Extract the [X, Y] coordinate from the center of the cell holding the provided text.  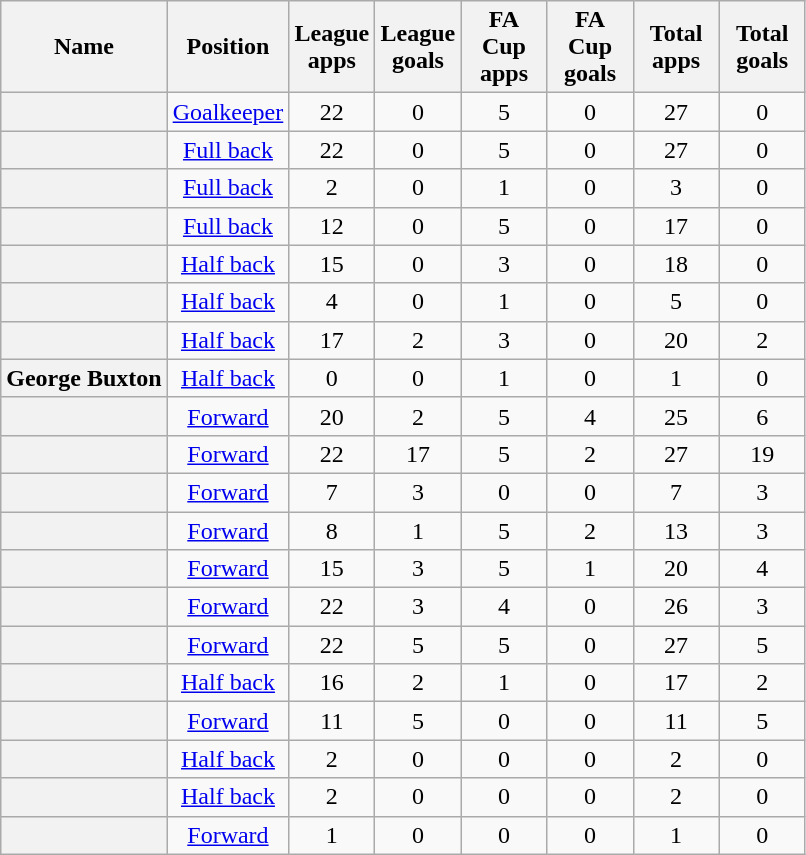
19 [762, 454]
George Buxton [84, 378]
6 [762, 416]
16 [332, 683]
Goalkeeper [228, 112]
13 [676, 531]
FA Cupgoals [590, 47]
8 [332, 531]
26 [676, 607]
Leaguegoals [418, 47]
12 [332, 226]
Leagueapps [332, 47]
Name [84, 47]
18 [676, 264]
Position [228, 47]
25 [676, 416]
Totalapps [676, 47]
FA Cupapps [504, 47]
Totalgoals [762, 47]
